Return [X, Y] of the center of cell containing provided text 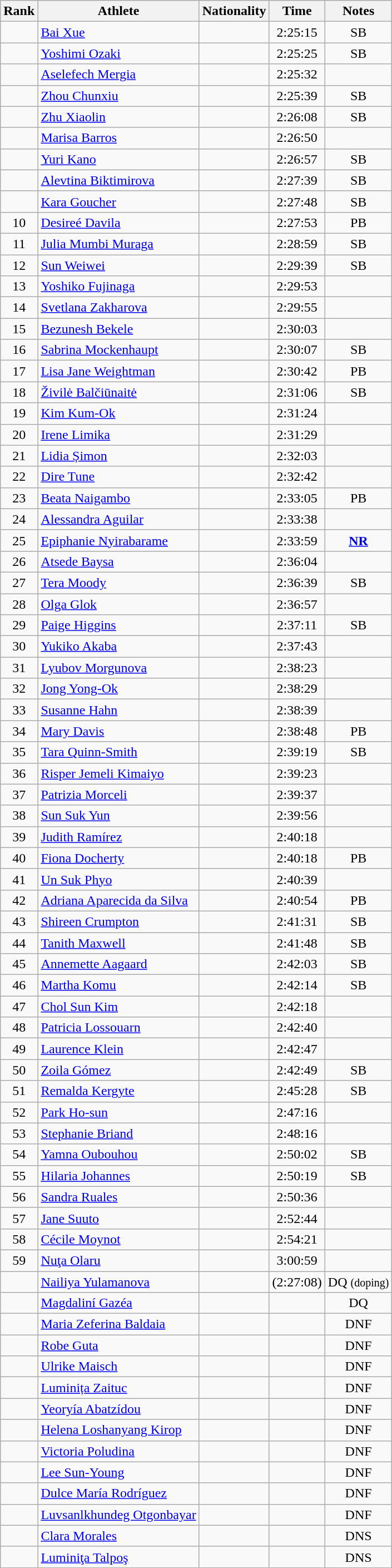
2:54:21 [297, 1239]
21 [19, 456]
17 [19, 371]
2:26:57 [297, 159]
2:33:59 [297, 540]
49 [19, 1049]
18 [19, 392]
Mary Davis [118, 731]
Julia Mumbi Muraga [118, 244]
Aselefech Mergia [118, 75]
34 [19, 731]
13 [19, 287]
Alevtina Biktimirova [118, 180]
Stephanie Briand [118, 1133]
Notes [358, 11]
2:41:48 [297, 943]
46 [19, 985]
23 [19, 498]
Robe Guta [118, 1345]
Hilaria Johannes [118, 1176]
Yamna Oubouhou [118, 1155]
Cécile Moynot [118, 1239]
Epiphanie Nyirabarame [118, 540]
38 [19, 816]
2:42:03 [297, 964]
2:39:56 [297, 816]
Patricia Lossouarn [118, 1028]
Martha Komu [118, 985]
12 [19, 265]
Judith Ramírez [118, 837]
Olga Glok [118, 604]
2:42:40 [297, 1028]
Chol Sun Kim [118, 1007]
2:32:03 [297, 456]
2:26:50 [297, 138]
58 [19, 1239]
2:31:29 [297, 435]
26 [19, 561]
2:27:39 [297, 180]
Živilė Balčiūnaitė [118, 392]
16 [19, 350]
2:25:15 [297, 32]
Risper Jemeli Kimaiyo [118, 773]
2:38:39 [297, 710]
14 [19, 308]
2:30:42 [297, 371]
11 [19, 244]
Sandra Ruales [118, 1197]
55 [19, 1176]
2:32:42 [297, 477]
Maria Zeferina Baldaia [118, 1324]
47 [19, 1007]
Bezunesh Bekele [118, 329]
Nationality [234, 11]
Susanne Hahn [118, 710]
2:38:23 [297, 668]
Paige Higgins [118, 625]
30 [19, 647]
2:33:05 [297, 498]
Lisa Jane Weightman [118, 371]
28 [19, 604]
2:37:11 [297, 625]
Fiona Docherty [118, 858]
Kim Kum-Ok [118, 413]
2:25:32 [297, 75]
Laurence Klein [118, 1049]
2:38:29 [297, 689]
2:29:55 [297, 308]
2:33:38 [297, 519]
2:25:39 [297, 96]
2:37:43 [297, 647]
Kara Goucher [118, 201]
43 [19, 921]
DQ (doping) [358, 1281]
Ulrike Maisch [118, 1367]
45 [19, 964]
20 [19, 435]
Svetlana Zakharova [118, 308]
2:26:08 [297, 117]
Jong Yong-Ok [118, 689]
Desireé Davila [118, 223]
39 [19, 837]
Yoshiko Fujinaga [118, 287]
24 [19, 519]
Sun Suk Yun [118, 816]
Yuri Kano [118, 159]
Luminița Zaituc [118, 1388]
Yeoryía Abatzídou [118, 1409]
27 [19, 583]
Tera Moody [118, 583]
Park Ho-sun [118, 1112]
15 [19, 329]
Beata Naigambo [118, 498]
Un Suk Phyo [118, 879]
41 [19, 879]
Dire Tune [118, 477]
42 [19, 900]
Alessandra Aguilar [118, 519]
Yukiko Akaba [118, 647]
Irene Limika [118, 435]
Nuţa Olaru [118, 1260]
DQ [358, 1303]
31 [19, 668]
29 [19, 625]
2:36:04 [297, 561]
40 [19, 858]
51 [19, 1091]
Atsede Baysa [118, 561]
2:42:47 [297, 1049]
2:27:53 [297, 223]
50 [19, 1070]
56 [19, 1197]
2:41:31 [297, 921]
Victoria Poludina [118, 1451]
Sabrina Mockenhaupt [118, 350]
37 [19, 795]
35 [19, 752]
Nailiya Yulamanova [118, 1281]
Zhu Xiaolin [118, 117]
2:27:48 [297, 201]
Time [297, 11]
Lee Sun-Young [118, 1472]
Clara Morales [118, 1536]
2:42:14 [297, 985]
Tara Quinn-Smith [118, 752]
Patrizia Morceli [118, 795]
2:30:03 [297, 329]
52 [19, 1112]
2:50:02 [297, 1155]
Yoshimi Ozaki [118, 53]
57 [19, 1218]
3:00:59 [297, 1260]
Sun Weiwei [118, 265]
2:31:24 [297, 413]
Tanith Maxwell [118, 943]
2:36:39 [297, 583]
2:31:06 [297, 392]
2:25:25 [297, 53]
25 [19, 540]
2:29:53 [297, 287]
Helena Loshanyang Kirop [118, 1430]
(2:27:08) [297, 1281]
2:52:44 [297, 1218]
Magdaliní Gazéa [118, 1303]
Luvsanlkhundeg Otgonbayar [118, 1515]
2:50:19 [297, 1176]
NR [358, 540]
2:36:57 [297, 604]
2:42:18 [297, 1007]
2:40:54 [297, 900]
2:38:48 [297, 731]
48 [19, 1028]
44 [19, 943]
Lidia Șimon [118, 456]
2:45:28 [297, 1091]
Annemette Aagaard [118, 964]
2:50:36 [297, 1197]
2:28:59 [297, 244]
2:40:39 [297, 879]
2:30:07 [297, 350]
Marisa Barros [118, 138]
32 [19, 689]
36 [19, 773]
2:47:16 [297, 1112]
Shireen Crumpton [118, 921]
Lyubov Morgunova [118, 668]
53 [19, 1133]
Remalda Kergyte [118, 1091]
Dulce María Rodríguez [118, 1493]
Luminiţa Talpoş [118, 1557]
19 [19, 413]
Athlete [118, 11]
Rank [19, 11]
33 [19, 710]
Adriana Aparecida da Silva [118, 900]
2:42:49 [297, 1070]
2:29:39 [297, 265]
2:39:37 [297, 795]
2:48:16 [297, 1133]
Jane Suuto [118, 1218]
59 [19, 1260]
2:39:23 [297, 773]
Zoila Gómez [118, 1070]
2:39:19 [297, 752]
10 [19, 223]
Bai Xue [118, 32]
22 [19, 477]
Zhou Chunxiu [118, 96]
54 [19, 1155]
